Output the (X, Y) coordinate of the center of the cell containing the given text.  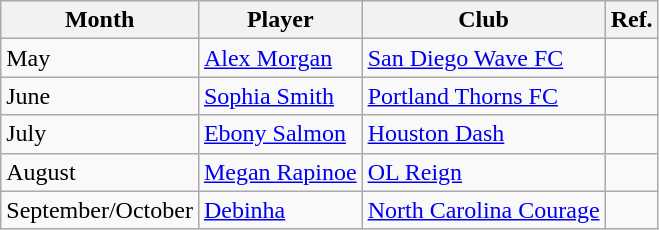
May (100, 58)
OL Reign (484, 172)
Debinha (280, 210)
June (100, 96)
July (100, 134)
Club (484, 20)
Portland Thorns FC (484, 96)
Player (280, 20)
Ebony Salmon (280, 134)
Month (100, 20)
San Diego Wave FC (484, 58)
September/October (100, 210)
Ref. (632, 20)
North Carolina Courage (484, 210)
Sophia Smith (280, 96)
Megan Rapinoe (280, 172)
Alex Morgan (280, 58)
August (100, 172)
Houston Dash (484, 134)
